Locate the cell with the specified text and output its (X, Y) center coordinate. 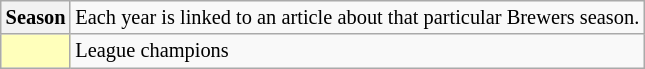
Each year is linked to an article about that particular Brewers season. (357, 17)
League champions (357, 51)
Season (36, 17)
